Provide the [x, y] coordinate of the cell's center where the given text is located.  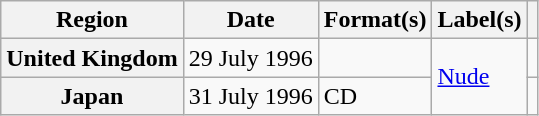
Date [250, 20]
29 July 1996 [250, 58]
31 July 1996 [250, 96]
United Kingdom [92, 58]
Format(s) [375, 20]
Label(s) [480, 20]
Japan [92, 96]
Region [92, 20]
CD [375, 96]
Nude [480, 77]
